Determine the (X, Y) coordinate at the center of the cell enclosing the given text.  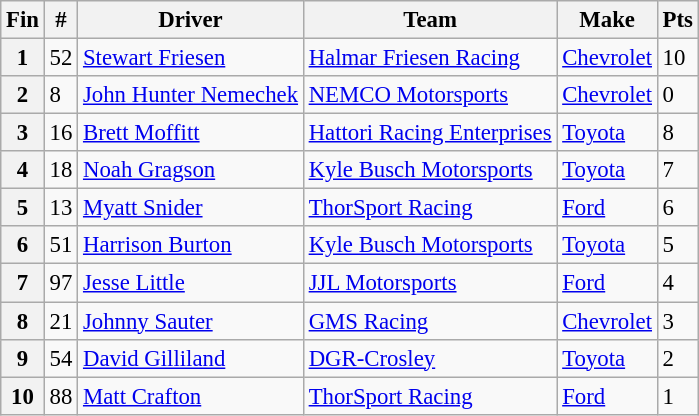
Johnny Sauter (191, 321)
GMS Racing (430, 321)
David Gilliland (191, 358)
Brett Moffitt (191, 133)
0 (678, 95)
51 (60, 245)
54 (60, 358)
Driver (191, 20)
9 (23, 358)
13 (60, 208)
Pts (678, 20)
52 (60, 58)
DGR-Crosley (430, 358)
# (60, 20)
16 (60, 133)
Noah Gragson (191, 170)
21 (60, 321)
Matt Crafton (191, 396)
Halmar Friesen Racing (430, 58)
Make (607, 20)
88 (60, 396)
Hattori Racing Enterprises (430, 133)
Myatt Snider (191, 208)
John Hunter Nemechek (191, 95)
Fin (23, 20)
NEMCO Motorsports (430, 95)
Team (430, 20)
97 (60, 283)
JJL Motorsports (430, 283)
Jesse Little (191, 283)
18 (60, 170)
Stewart Friesen (191, 58)
Harrison Burton (191, 245)
